Find where the given text appears and provide that cell's center as (x, y) coordinate. 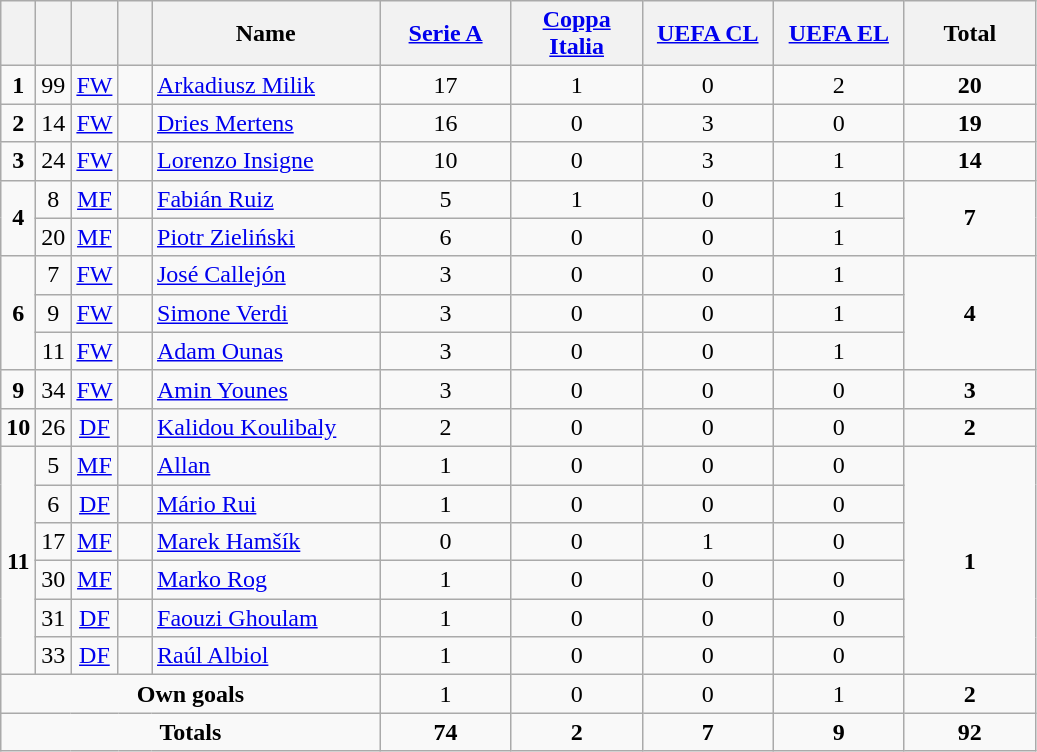
92 (970, 732)
Lorenzo Insigne (266, 161)
19 (970, 123)
Raúl Albiol (266, 656)
Kalidou Koulibaly (266, 427)
16 (446, 123)
74 (446, 732)
Arkadiusz Milik (266, 85)
Allan (266, 465)
31 (54, 618)
José Callejón (266, 275)
8 (54, 199)
Dries Mertens (266, 123)
UEFA CL (708, 34)
Simone Verdi (266, 313)
Adam Ounas (266, 351)
Amin Younes (266, 389)
Own goals (190, 694)
33 (54, 656)
Faouzi Ghoulam (266, 618)
Serie A (446, 34)
Mário Rui (266, 503)
Marek Hamšík (266, 542)
30 (54, 580)
UEFA EL (838, 34)
Totals (190, 732)
Piotr Zieliński (266, 237)
24 (54, 161)
Total (970, 34)
99 (54, 85)
Marko Rog (266, 580)
34 (54, 389)
Name (266, 34)
26 (54, 427)
Fabián Ruiz (266, 199)
Coppa Italia (576, 34)
